Search for the cell housing the specified text and yield its (X, Y) center coordinate. 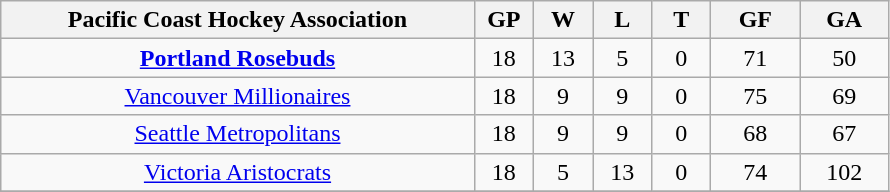
Vancouver Millionaires (238, 96)
Seattle Metropolitans (238, 134)
68 (756, 134)
Pacific Coast Hockey Association (238, 20)
GP (504, 20)
75 (756, 96)
71 (756, 58)
T (682, 20)
50 (844, 58)
Victoria Aristocrats (238, 172)
74 (756, 172)
GF (756, 20)
67 (844, 134)
L (622, 20)
Portland Rosebuds (238, 58)
102 (844, 172)
W (562, 20)
GA (844, 20)
69 (844, 96)
